From the cell containing the given text, extract its center point as (x, y) coordinate. 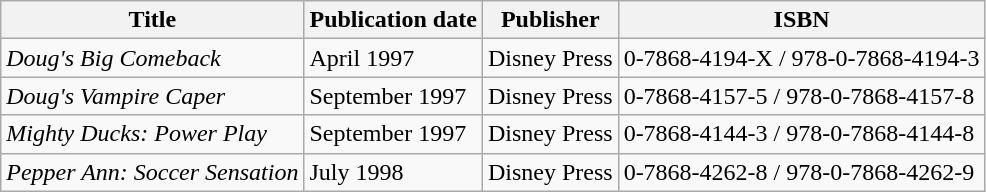
0-7868-4157-5 / 978-0-7868-4157-8 (802, 96)
Title (152, 20)
Pepper Ann: Soccer Sensation (152, 172)
Publication date (393, 20)
0-7868-4262-8 / 978-0-7868-4262-9 (802, 172)
ISBN (802, 20)
Mighty Ducks: Power Play (152, 134)
0-7868-4194-X / 978-0-7868-4194-3 (802, 58)
Publisher (550, 20)
April 1997 (393, 58)
July 1998 (393, 172)
0-7868-4144-3 / 978-0-7868-4144-8 (802, 134)
Doug's Big Comeback (152, 58)
Doug's Vampire Caper (152, 96)
